Capture the cell that displays the provided text and extract its (X, Y) central coordinate. 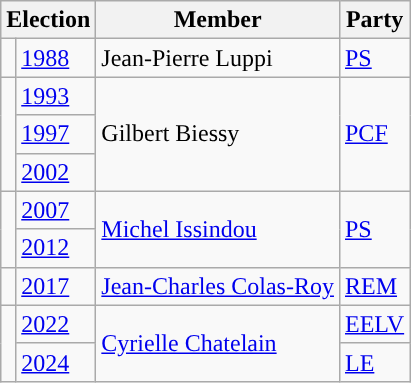
2017 (56, 286)
Party (374, 20)
1988 (56, 58)
REM (374, 286)
LE (374, 362)
2024 (56, 362)
Member (218, 20)
2012 (56, 248)
Election (48, 20)
2022 (56, 324)
Cyrielle Chatelain (218, 343)
Jean-Charles Colas-Roy (218, 286)
1993 (56, 96)
Gilbert Biessy (218, 134)
Michel Issindou (218, 229)
PCF (374, 134)
Jean-Pierre Luppi (218, 58)
2007 (56, 210)
2002 (56, 172)
1997 (56, 134)
EELV (374, 324)
